Determine the [x, y] coordinate at the center of the cell enclosing the given text.  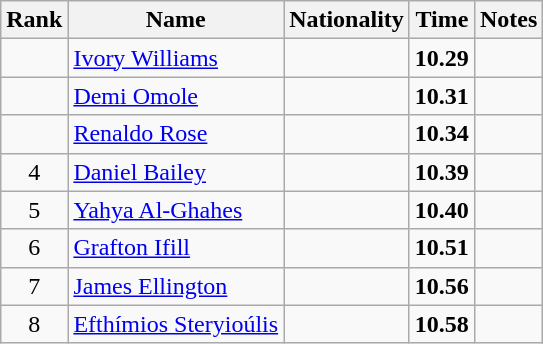
10.31 [442, 96]
Time [442, 20]
Demi Omole [176, 96]
10.51 [442, 248]
Nationality [347, 20]
7 [34, 286]
4 [34, 172]
Grafton Ifill [176, 248]
6 [34, 248]
James Ellington [176, 286]
5 [34, 210]
10.58 [442, 324]
10.39 [442, 172]
Ivory Williams [176, 58]
10.34 [442, 134]
Name [176, 20]
Renaldo Rose [176, 134]
Yahya Al-Ghahes [176, 210]
10.29 [442, 58]
10.56 [442, 286]
Efthímios Steryioúlis [176, 324]
Daniel Bailey [176, 172]
8 [34, 324]
10.40 [442, 210]
Rank [34, 20]
Notes [508, 20]
